Find where the given text appears and provide that cell's center as [x, y] coordinate. 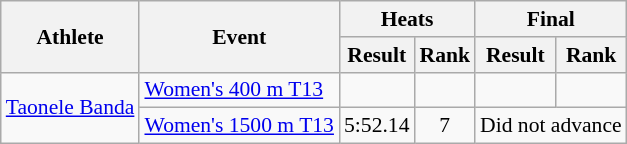
Athlete [70, 36]
Did not advance [551, 126]
7 [444, 126]
Taonele Banda [70, 108]
Event [239, 36]
Final [551, 19]
Heats [407, 19]
Women's 1500 m T13 [239, 126]
5:52.14 [376, 126]
Women's 400 m T13 [239, 90]
